Scan for the cell matching the given text and deliver its (X, Y) coordinate at center. 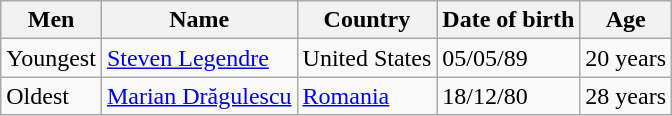
Oldest (52, 96)
Age (626, 20)
20 years (626, 58)
Men (52, 20)
Marian Drăgulescu (199, 96)
Romania (367, 96)
Date of birth (508, 20)
Youngest (52, 58)
28 years (626, 96)
18/12/80 (508, 96)
United States (367, 58)
Steven Legendre (199, 58)
Country (367, 20)
Name (199, 20)
05/05/89 (508, 58)
